Detect which cell encompasses the target text, then output its [x, y] center coordinate. 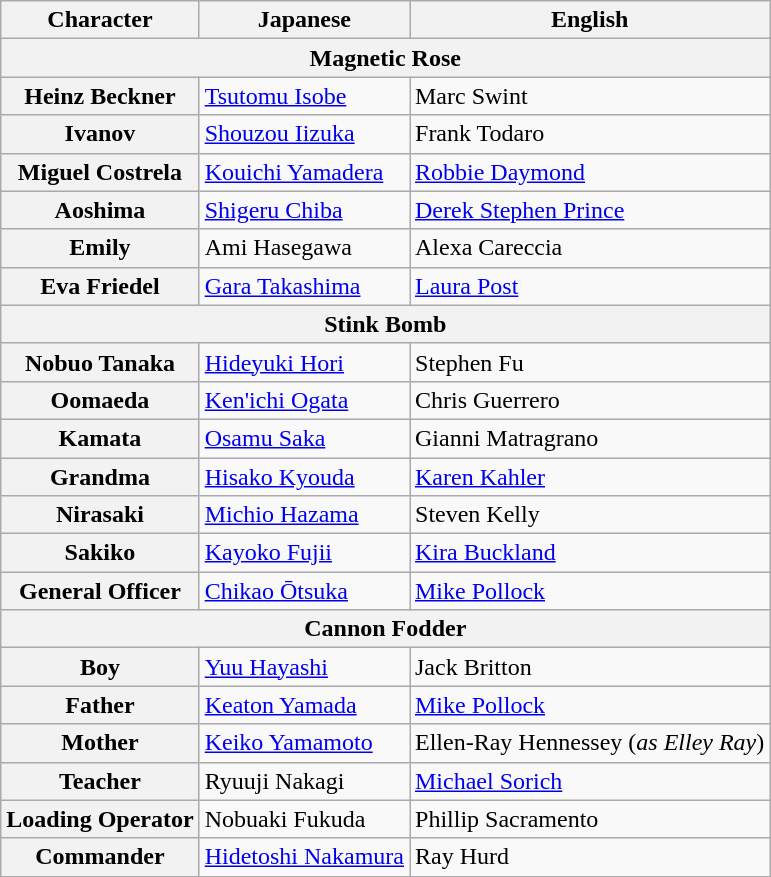
Shouzou Iizuka [304, 134]
Nobuo Tanaka [100, 362]
Alexa Careccia [590, 248]
Stink Bomb [386, 324]
Ellen-Ray Hennessey (as Elley Ray) [590, 743]
Cannon Fodder [386, 629]
Ray Hurd [590, 857]
Osamu Saka [304, 438]
Teacher [100, 781]
Miguel Costrela [100, 172]
Tsutomu Isobe [304, 96]
Marc Swint [590, 96]
Nobuaki Fukuda [304, 819]
Oomaeda [100, 400]
Hisako Kyouda [304, 477]
Keaton Yamada [304, 705]
Grandma [100, 477]
Kayoko Fujii [304, 553]
Kouichi Yamadera [304, 172]
Kamata [100, 438]
Gara Takashima [304, 286]
Eva Friedel [100, 286]
Mother [100, 743]
Phillip Sacramento [590, 819]
English [590, 20]
Ken'ichi Ogata [304, 400]
Frank Todaro [590, 134]
Yuu Hayashi [304, 667]
Keiko Yamamoto [304, 743]
Michio Hazama [304, 515]
Karen Kahler [590, 477]
Emily [100, 248]
Aoshima [100, 210]
Japanese [304, 20]
Chikao Ōtsuka [304, 591]
Michael Sorich [590, 781]
Shigeru Chiba [304, 210]
Jack Britton [590, 667]
Stephen Fu [590, 362]
Ryuuji Nakagi [304, 781]
Commander [100, 857]
Character [100, 20]
Nirasaki [100, 515]
Heinz Beckner [100, 96]
Father [100, 705]
Robbie Daymond [590, 172]
Kira Buckland [590, 553]
Boy [100, 667]
Steven Kelly [590, 515]
Loading Operator [100, 819]
Hidetoshi Nakamura [304, 857]
Gianni Matragrano [590, 438]
Hideyuki Hori [304, 362]
Magnetic Rose [386, 58]
Ami Hasegawa [304, 248]
Derek Stephen Prince [590, 210]
Chris Guerrero [590, 400]
General Officer [100, 591]
Sakiko [100, 553]
Ivanov [100, 134]
Laura Post [590, 286]
